Determine the (X, Y) coordinate at the center of the cell enclosing the given text.  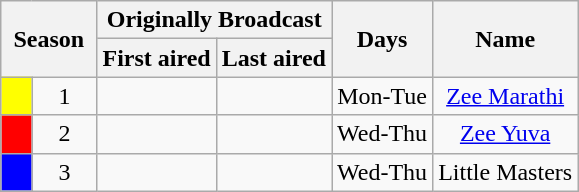
Little Masters (506, 172)
3 (64, 172)
2 (64, 134)
Zee Yuva (506, 134)
Season (49, 39)
1 (64, 96)
Originally Broadcast (214, 20)
Name (506, 39)
Last aired (274, 58)
First aired (156, 58)
Mon-Tue (382, 96)
Zee Marathi (506, 96)
Days (382, 39)
